Scan for the cell matching the given text and deliver its (X, Y) coordinate at center. 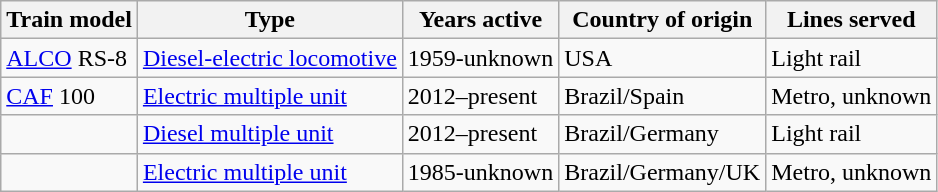
USA (662, 58)
Train model (70, 20)
Years active (480, 20)
ALCO RS-8 (70, 58)
Country of origin (662, 20)
1985-unknown (480, 172)
1959-unknown (480, 58)
Diesel multiple unit (270, 134)
Brazil/Spain (662, 96)
Brazil/Germany/UK (662, 172)
Type (270, 20)
Brazil/Germany (662, 134)
Lines served (852, 20)
Diesel-electric locomotive (270, 58)
CAF 100 (70, 96)
